Output the (X, Y) coordinate of the center of the cell containing the given text.  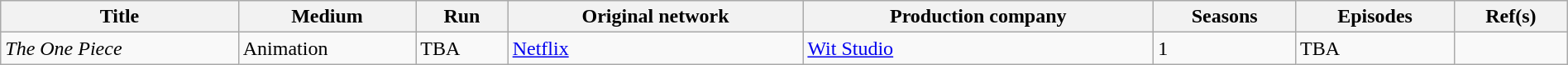
Run (461, 17)
Episodes (1375, 17)
Netflix (655, 48)
Title (119, 17)
Ref(s) (1512, 17)
Medium (327, 17)
Animation (327, 48)
Production company (978, 17)
Wit Studio (978, 48)
1 (1225, 48)
Original network (655, 17)
Seasons (1225, 17)
The One Piece (119, 48)
